Pinpoint the cell where the given text exists, returning its [X, Y] midpoint coordinate. 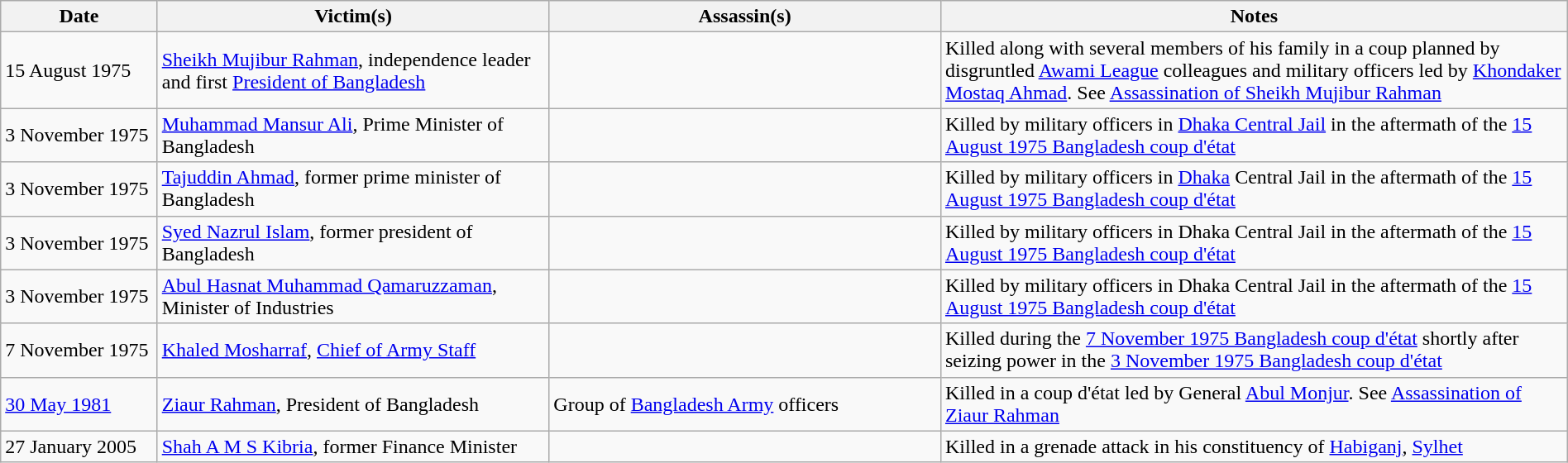
Group of Bangladesh Army officers [745, 403]
Tajuddin Ahmad, former prime minister of Bangladesh [353, 189]
15 August 1975 [79, 70]
Muhammad Mansur Ali, Prime Minister of Bangladesh [353, 136]
Notes [1254, 17]
Sheikh Mujibur Rahman, independence leader and first President of Bangladesh [353, 70]
Killed in a coup d'état led by General Abul Monjur. See Assassination of Ziaur Rahman [1254, 403]
Killed in a grenade attack in his constituency of Habiganj, Sylhet [1254, 446]
Victim(s) [353, 17]
27 January 2005 [79, 446]
Ziaur Rahman, President of Bangladesh [353, 403]
Syed Nazrul Islam, former president of Bangladesh [353, 243]
30 May 1981 [79, 403]
Assassin(s) [745, 17]
Killed during the 7 November 1975 Bangladesh coup d'état shortly after seizing power in the 3 November 1975 Bangladesh coup d'état [1254, 351]
Date [79, 17]
Shah A M S Kibria, former Finance Minister [353, 446]
Khaled Mosharraf, Chief of Army Staff [353, 351]
Abul Hasnat Muhammad Qamaruzzaman, Minister of Industries [353, 296]
7 November 1975 [79, 351]
